Provide the (x, y) coordinate of the cell's center where the given text is located.  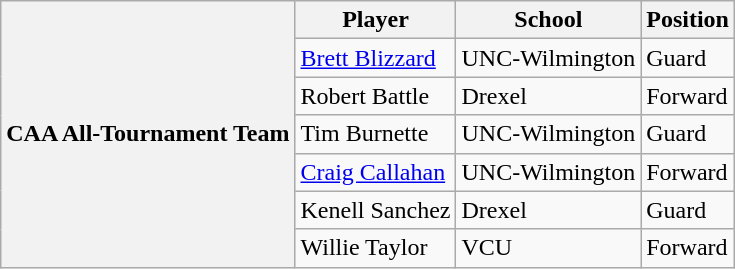
Position (688, 20)
Kenell Sanchez (376, 210)
VCU (548, 248)
Brett Blizzard (376, 58)
Craig Callahan (376, 172)
Robert Battle (376, 96)
Tim Burnette (376, 134)
CAA All-Tournament Team (148, 134)
School (548, 20)
Willie Taylor (376, 248)
Player (376, 20)
